Return [X, Y] of the center of cell containing provided text 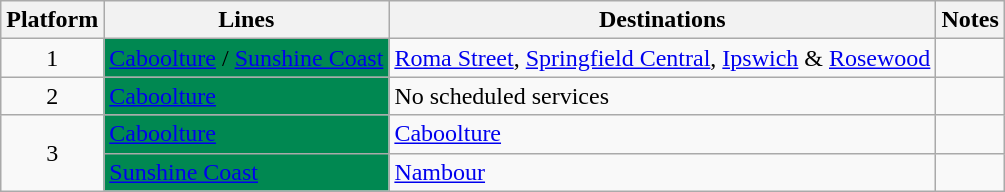
Lines [246, 20]
Caboolture / Sunshine Coast [246, 58]
Sunshine Coast [246, 172]
3 [52, 153]
Roma Street, Springfield Central, Ipswich & Rosewood [662, 58]
Destinations [662, 20]
Nambour [662, 172]
2 [52, 96]
1 [52, 58]
No scheduled services [662, 96]
Notes [970, 20]
Platform [52, 20]
